Capture the cell that displays the provided text and extract its (x, y) central coordinate. 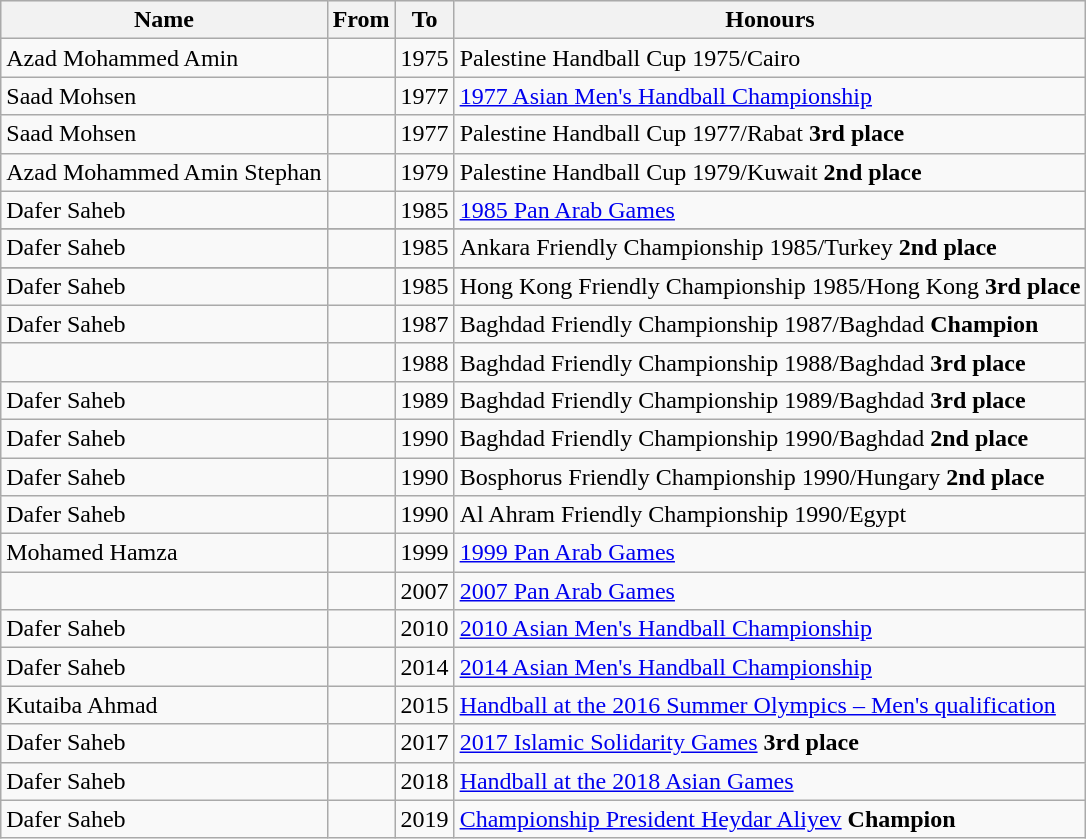
Baghdad Friendly Championship 1988/Baghdad 3rd place (770, 362)
1989 (424, 400)
1987 (424, 324)
1999 Pan Arab Games (770, 553)
Baghdad Friendly Championship 1989/Baghdad 3rd place (770, 400)
From (361, 20)
Baghdad Friendly Championship 1987/Baghdad Champion (770, 324)
1977 Asian Men's Handball Championship (770, 96)
Ankara Friendly Championship 1985/Turkey 2nd place (770, 248)
Azad Mohammed Amin (164, 58)
Palestine Handball Cup 1977/Rabat 3rd place (770, 134)
Baghdad Friendly Championship 1990/Baghdad 2nd place (770, 438)
Palestine Handball Cup 1979/Kuwait 2nd place (770, 172)
2010 (424, 629)
Bosphorus Friendly Championship 1990/Hungary 2nd place (770, 477)
2007 (424, 591)
Name (164, 20)
1979 (424, 172)
Azad Mohammed Amin Stephan (164, 172)
1988 (424, 362)
Hong Kong Friendly Championship 1985/Hong Kong 3rd place (770, 286)
Palestine Handball Cup 1975/Cairo (770, 58)
2015 (424, 705)
Championship President Heydar Aliyev Champion (770, 819)
1999 (424, 553)
Handball at the 2016 Summer Olympics – Men's qualification (770, 705)
Al Ahram Friendly Championship 1990/Egypt (770, 515)
2014 Asian Men's Handball Championship (770, 667)
Kutaiba Ahmad (164, 705)
Mohamed Hamza (164, 553)
2010 Asian Men's Handball Championship (770, 629)
Handball at the 2018 Asian Games (770, 781)
2018 (424, 781)
2014 (424, 667)
1985 Pan Arab Games (770, 210)
2017 (424, 743)
2007 Pan Arab Games (770, 591)
1975 (424, 58)
To (424, 20)
2017 Islamic Solidarity Games 3rd place (770, 743)
Honours (770, 20)
2019 (424, 819)
